Pinpoint the cell where the given text exists, returning its (X, Y) midpoint coordinate. 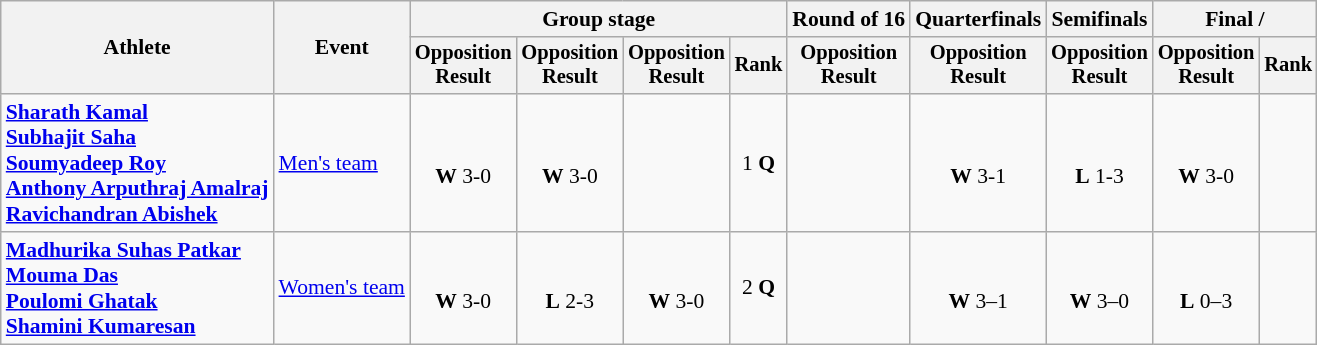
Event (342, 48)
Sharath KamalSubhajit SahaSoumyadeep RoyAnthony Arputhraj AmalrajRavichandran Abishek (138, 163)
2 Q (759, 288)
W 3–1 (978, 288)
1 Q (759, 163)
L 1-3 (1100, 163)
Group stage (598, 19)
W 3–0 (1100, 288)
L 0–3 (1206, 288)
Madhurika Suhas Patkar Mouma Das Poulomi Ghatak Shamini Kumaresan (138, 288)
Men's team (342, 163)
Semifinals (1100, 19)
Final / (1235, 19)
Women's team (342, 288)
Round of 16 (848, 19)
Athlete (138, 48)
W 3-1 (978, 163)
Quarterfinals (978, 19)
L 2-3 (570, 288)
